Search for the cell housing the specified text and yield its (X, Y) center coordinate. 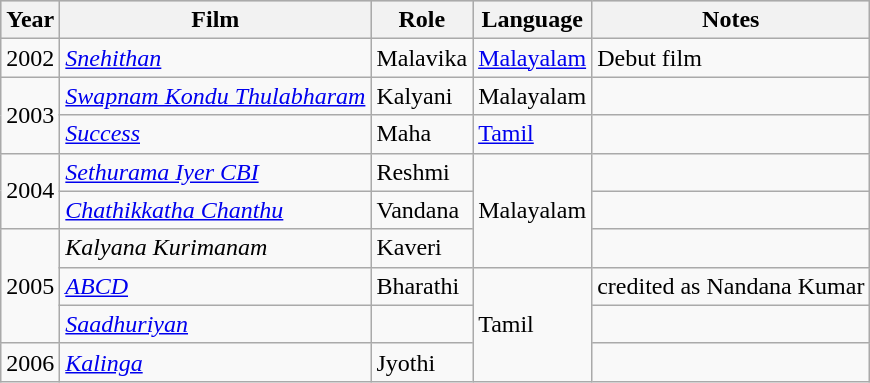
Reshmi (422, 172)
Vandana (422, 210)
Snehithan (216, 58)
credited as Nandana Kumar (731, 286)
2004 (30, 191)
Chathikkatha Chanthu (216, 210)
Kalyana Kurimanam (216, 248)
Kalyani (422, 96)
Debut film (731, 58)
ABCD (216, 286)
Language (532, 20)
Malavika (422, 58)
Role (422, 20)
Maha (422, 134)
Success (216, 134)
2005 (30, 286)
Jyothi (422, 362)
Bharathi (422, 286)
Film (216, 20)
Year (30, 20)
Swapnam Kondu Thulabharam (216, 96)
Sethurama Iyer CBI (216, 172)
2003 (30, 115)
Notes (731, 20)
Saadhuriyan (216, 324)
2002 (30, 58)
Kalinga (216, 362)
2006 (30, 362)
Kaveri (422, 248)
